Detect which cell encompasses the target text, then output its (X, Y) center coordinate. 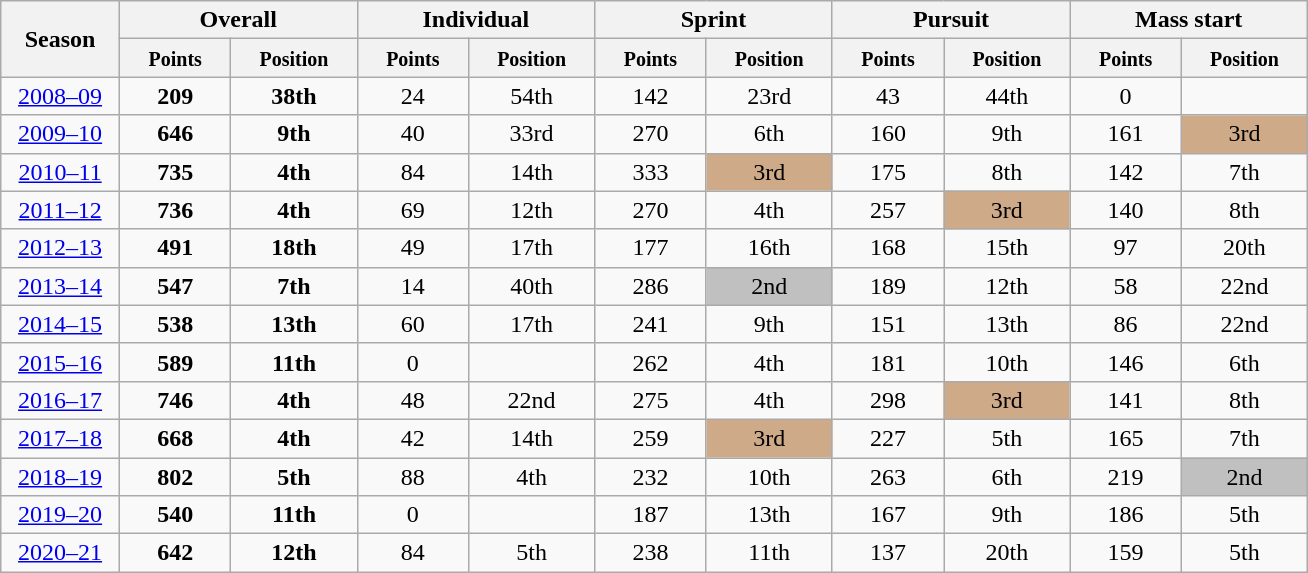
298 (888, 400)
42 (412, 438)
97 (1126, 248)
14 (412, 286)
642 (174, 553)
15th (1007, 248)
18th (294, 248)
2018–19 (60, 477)
86 (1126, 324)
43 (888, 96)
40th (532, 286)
286 (650, 286)
140 (1126, 210)
2010–11 (60, 172)
Overall (238, 20)
333 (650, 172)
54th (532, 96)
540 (174, 515)
257 (888, 210)
177 (650, 248)
Pursuit (951, 20)
189 (888, 286)
Season (60, 39)
187 (650, 515)
668 (174, 438)
646 (174, 134)
33rd (532, 134)
159 (1126, 553)
2013–14 (60, 286)
16th (769, 248)
746 (174, 400)
167 (888, 515)
2009–10 (60, 134)
48 (412, 400)
238 (650, 553)
2015–16 (60, 362)
44th (1007, 96)
2012–13 (60, 248)
2017–18 (60, 438)
538 (174, 324)
2014–15 (60, 324)
160 (888, 134)
736 (174, 210)
137 (888, 553)
263 (888, 477)
735 (174, 172)
60 (412, 324)
2020–21 (60, 553)
232 (650, 477)
88 (412, 477)
181 (888, 362)
259 (650, 438)
2008–09 (60, 96)
161 (1126, 134)
141 (1126, 400)
168 (888, 248)
23rd (769, 96)
24 (412, 96)
165 (1126, 438)
219 (1126, 477)
Sprint (714, 20)
209 (174, 96)
146 (1126, 362)
227 (888, 438)
547 (174, 286)
175 (888, 172)
Mass start (1189, 20)
802 (174, 477)
589 (174, 362)
2019–20 (60, 515)
Individual (476, 20)
262 (650, 362)
151 (888, 324)
49 (412, 248)
69 (412, 210)
40 (412, 134)
2016–17 (60, 400)
491 (174, 248)
241 (650, 324)
186 (1126, 515)
38th (294, 96)
2011–12 (60, 210)
275 (650, 400)
58 (1126, 286)
